Output the [x, y] coordinate of the center of the cell containing the given text.  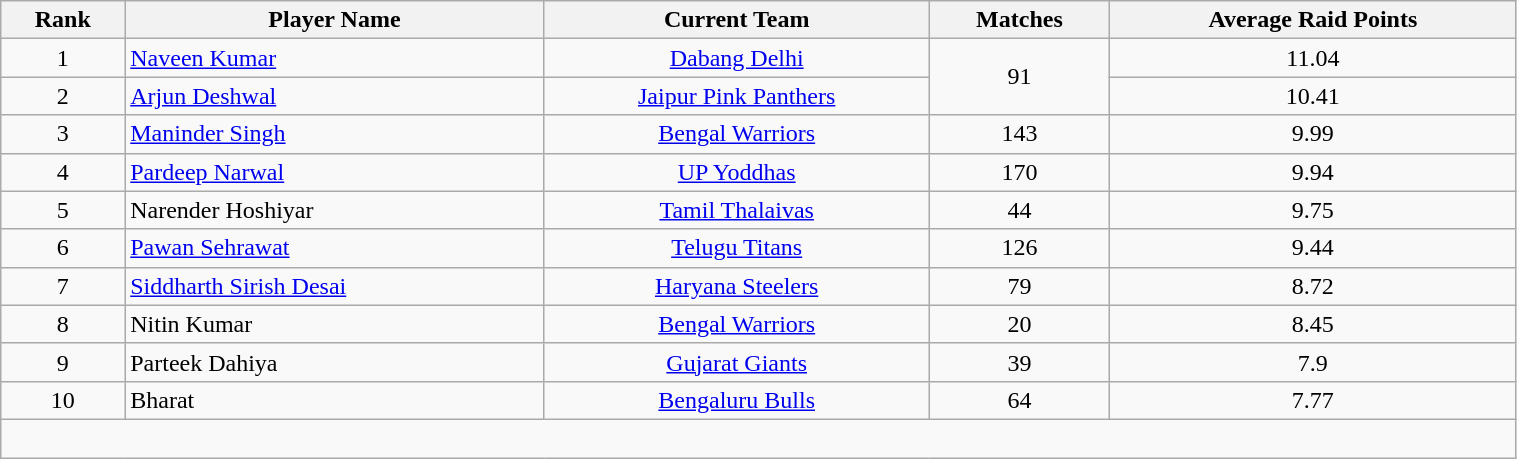
170 [1020, 172]
9.75 [1313, 210]
9.44 [1313, 248]
39 [1020, 362]
Rank [63, 20]
Nitin Kumar [334, 324]
Average Raid Points [1313, 20]
Bengaluru Bulls [736, 400]
5 [63, 210]
Parteek Dahiya [334, 362]
Naveen Kumar [334, 58]
Siddharth Sirish Desai [334, 286]
1 [63, 58]
6 [63, 248]
8.72 [1313, 286]
10 [63, 400]
Matches [1020, 20]
44 [1020, 210]
Pardeep Narwal [334, 172]
3 [63, 134]
Tamil Thalaivas [736, 210]
10.41 [1313, 96]
Telugu Titans [736, 248]
Haryana Steelers [736, 286]
143 [1020, 134]
7.77 [1313, 400]
Arjun Deshwal [334, 96]
7 [63, 286]
Gujarat Giants [736, 362]
9.94 [1313, 172]
Maninder Singh [334, 134]
91 [1020, 77]
UP Yoddhas [736, 172]
8 [63, 324]
11.04 [1313, 58]
64 [1020, 400]
4 [63, 172]
Pawan Sehrawat [334, 248]
8.45 [1313, 324]
Current Team [736, 20]
79 [1020, 286]
Jaipur Pink Panthers [736, 96]
Narender Hoshiyar [334, 210]
2 [63, 96]
Dabang Delhi [736, 58]
126 [1020, 248]
9 [63, 362]
9.99 [1313, 134]
Player Name [334, 20]
7.9 [1313, 362]
Bharat [334, 400]
20 [1020, 324]
